Identify which cell holds the provided text, then report its [x, y] central coordinate. 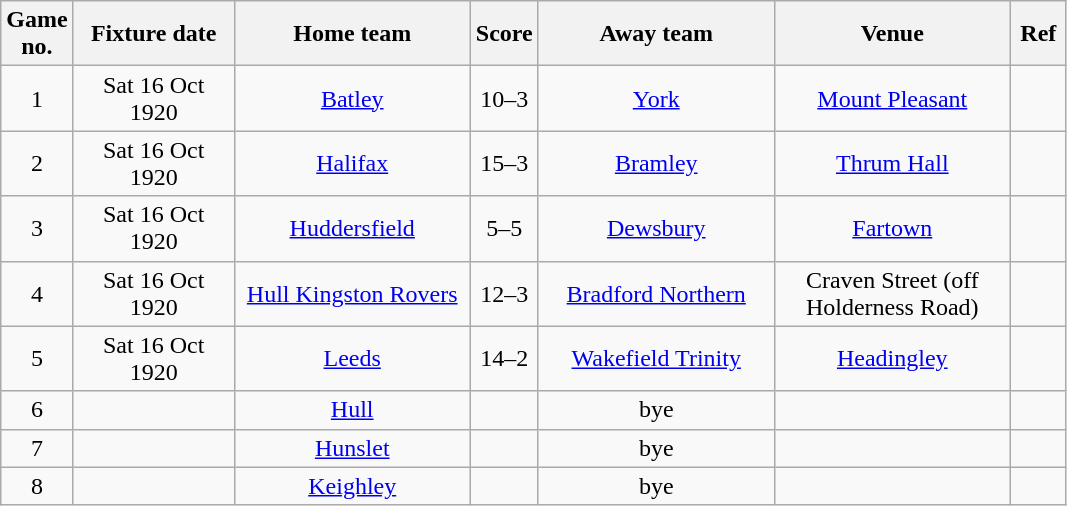
Mount Pleasant [892, 98]
3 [37, 228]
Keighley [352, 486]
12–3 [504, 294]
7 [37, 448]
Home team [352, 34]
Huddersfield [352, 228]
Game no. [37, 34]
Hunslet [352, 448]
York [656, 98]
10–3 [504, 98]
2 [37, 164]
6 [37, 410]
Ref [1038, 34]
Headingley [892, 358]
Fixture date [154, 34]
Halifax [352, 164]
Wakefield Trinity [656, 358]
Fartown [892, 228]
Thrum Hall [892, 164]
Venue [892, 34]
Hull [352, 410]
15–3 [504, 164]
5 [37, 358]
8 [37, 486]
14–2 [504, 358]
Score [504, 34]
Bradford Northern [656, 294]
5–5 [504, 228]
Away team [656, 34]
4 [37, 294]
Leeds [352, 358]
Bramley [656, 164]
1 [37, 98]
Batley [352, 98]
Dewsbury [656, 228]
Hull Kingston Rovers [352, 294]
Craven Street (off Holderness Road) [892, 294]
